Return [X, Y] of the center of cell containing provided text 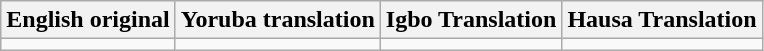
Hausa Translation [662, 20]
Igbo Translation [471, 20]
English original [88, 20]
Yoruba translation [278, 20]
